Search for the cell housing the specified text and yield its (x, y) center coordinate. 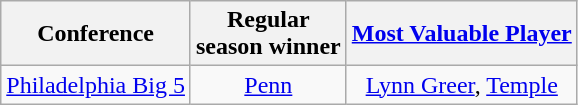
Philadelphia Big 5 (96, 85)
Most Valuable Player (462, 34)
Lynn Greer, Temple (462, 85)
Regular season winner (268, 34)
Conference (96, 34)
Penn (268, 85)
